Return (x, y) of the center of cell containing provided text 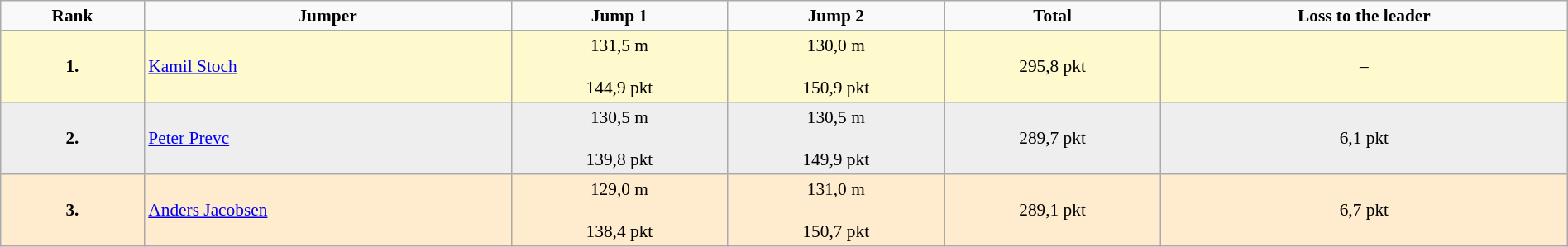
– (1364, 66)
130,5 m149,9 pkt (836, 139)
289,1 pkt (1053, 210)
6,7 pkt (1364, 210)
Rank (73, 16)
130,0 m150,9 pkt (836, 66)
130,5 m139,8 pkt (619, 139)
Loss to the leader (1364, 16)
Jump 2 (836, 16)
Jumper (327, 16)
131,5 m144,9 pkt (619, 66)
6,1 pkt (1364, 139)
2. (73, 139)
1. (73, 66)
3. (73, 210)
Kamil Stoch (327, 66)
295,8 pkt (1053, 66)
Anders Jacobsen (327, 210)
Total (1053, 16)
131,0 m150,7 pkt (836, 210)
129,0 m138,4 pkt (619, 210)
Jump 1 (619, 16)
289,7 pkt (1053, 139)
Peter Prevc (327, 139)
